Determine the (x, y) coordinate at the center of the cell enclosing the given text.  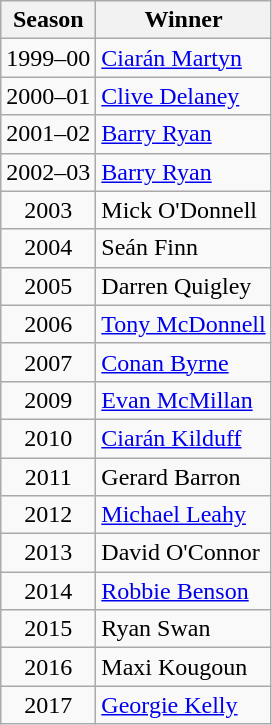
2005 (48, 286)
2012 (48, 515)
2006 (48, 324)
Maxi Kougoun (184, 667)
2007 (48, 362)
2016 (48, 667)
2013 (48, 553)
2011 (48, 477)
2015 (48, 629)
1999–00 (48, 58)
Tony McDonnell (184, 324)
2014 (48, 591)
Gerard Barron (184, 477)
Season (48, 20)
Clive Delaney (184, 96)
2010 (48, 438)
Darren Quigley (184, 286)
2004 (48, 248)
Ryan Swan (184, 629)
Michael Leahy (184, 515)
Robbie Benson (184, 591)
2000–01 (48, 96)
Evan McMillan (184, 400)
2002–03 (48, 172)
2003 (48, 210)
Ciarán Martyn (184, 58)
Ciarán Kilduff (184, 438)
Winner (184, 20)
2001–02 (48, 134)
Mick O'Donnell (184, 210)
2017 (48, 705)
Seán Finn (184, 248)
Conan Byrne (184, 362)
2009 (48, 400)
David O'Connor (184, 553)
Georgie Kelly (184, 705)
